Output the [X, Y] coordinate of the center of the cell containing the given text.  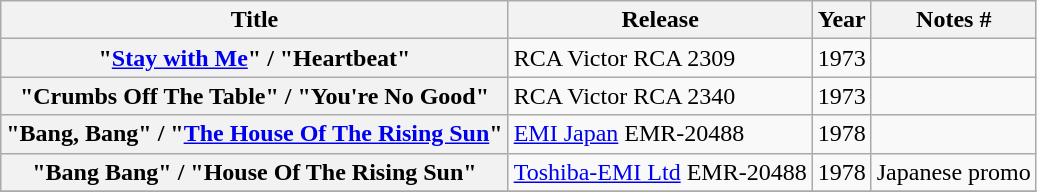
"Bang, Bang" / "The House Of The Rising Sun" [254, 134]
Title [254, 20]
"Bang Bang" / "House Of The Rising Sun" [254, 172]
RCA Victor RCA 2309 [660, 58]
Release [660, 20]
"Crumbs Off The Table" / "You're No Good" [254, 96]
EMI Japan EMR-20488 [660, 134]
"Stay with Me" / "Heartbeat" [254, 58]
RCA Victor RCA 2340 [660, 96]
Japanese promo [954, 172]
Toshiba-EMI Ltd EMR-20488 [660, 172]
Notes # [954, 20]
Year [842, 20]
